Detect which cell encompasses the target text, then output its [X, Y] center coordinate. 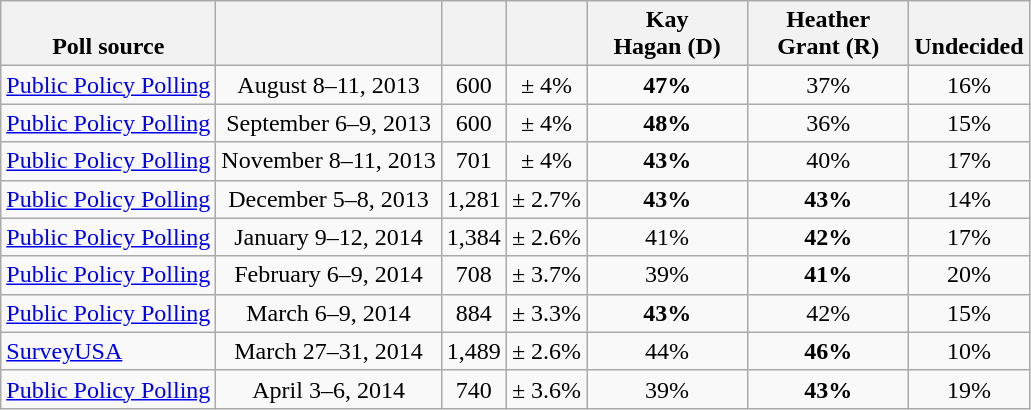
884 [474, 313]
36% [828, 123]
November 8–11, 2013 [328, 161]
Undecided [969, 34]
HeatherGrant (R) [828, 34]
February 6–9, 2014 [328, 275]
March 27–31, 2014 [328, 351]
16% [969, 85]
740 [474, 389]
47% [668, 85]
± 3.6% [546, 389]
KayHagan (D) [668, 34]
14% [969, 199]
1,489 [474, 351]
August 8–11, 2013 [328, 85]
1,281 [474, 199]
708 [474, 275]
44% [668, 351]
April 3–6, 2014 [328, 389]
± 2.7% [546, 199]
September 6–9, 2013 [328, 123]
48% [668, 123]
January 9–12, 2014 [328, 237]
1,384 [474, 237]
701 [474, 161]
46% [828, 351]
December 5–8, 2013 [328, 199]
SurveyUSA [108, 351]
± 3.3% [546, 313]
19% [969, 389]
20% [969, 275]
40% [828, 161]
March 6–9, 2014 [328, 313]
10% [969, 351]
± 3.7% [546, 275]
Poll source [108, 34]
37% [828, 85]
